Search for the cell housing the specified text and yield its [X, Y] center coordinate. 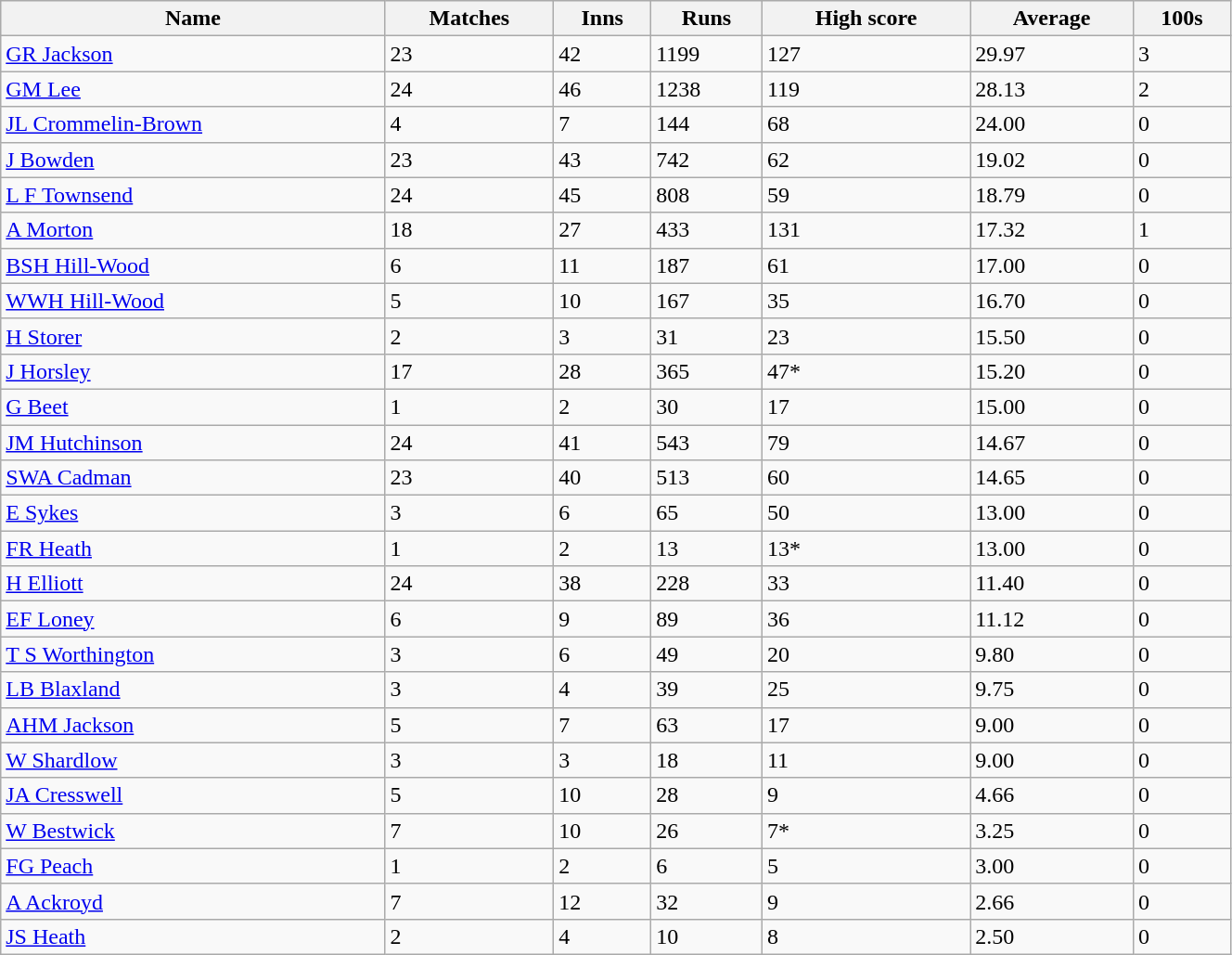
59 [866, 195]
15.00 [1052, 407]
7* [866, 831]
JA Cresswell [193, 795]
33 [866, 584]
100s [1182, 19]
1199 [707, 54]
29.97 [1052, 54]
26 [707, 831]
LB Blaxland [193, 690]
45 [603, 195]
JM Hutchinson [193, 443]
2.50 [1052, 936]
SWA Cadman [193, 478]
11.40 [1052, 584]
3.00 [1052, 866]
GR Jackson [193, 54]
Name [193, 19]
46 [603, 89]
14.67 [1052, 443]
50 [866, 513]
T S Worthington [193, 654]
61 [866, 265]
J Bowden [193, 160]
15.50 [1052, 336]
A Ackroyd [193, 901]
40 [603, 478]
J Horsley [193, 371]
12 [603, 901]
39 [707, 690]
1238 [707, 89]
808 [707, 195]
18.79 [1052, 195]
8 [866, 936]
131 [866, 230]
42 [603, 54]
4.66 [1052, 795]
68 [866, 124]
H Storer [193, 336]
JS Heath [193, 936]
H Elliott [193, 584]
13 [707, 548]
A Morton [193, 230]
167 [707, 301]
17.00 [1052, 265]
E Sykes [193, 513]
BSH Hill-Wood [193, 265]
High score [866, 19]
25 [866, 690]
187 [707, 265]
17.32 [1052, 230]
JL Crommelin-Brown [193, 124]
228 [707, 584]
Runs [707, 19]
30 [707, 407]
GM Lee [193, 89]
15.20 [1052, 371]
9.80 [1052, 654]
41 [603, 443]
3.25 [1052, 831]
43 [603, 160]
65 [707, 513]
63 [707, 725]
24.00 [1052, 124]
16.70 [1052, 301]
89 [707, 619]
G Beet [193, 407]
79 [866, 443]
119 [866, 89]
62 [866, 160]
13* [866, 548]
14.65 [1052, 478]
WWH Hill-Wood [193, 301]
32 [707, 901]
Matches [469, 19]
31 [707, 336]
36 [866, 619]
433 [707, 230]
Average [1052, 19]
W Bestwick [193, 831]
543 [707, 443]
47* [866, 371]
35 [866, 301]
9.75 [1052, 690]
27 [603, 230]
20 [866, 654]
19.02 [1052, 160]
W Shardlow [193, 760]
38 [603, 584]
742 [707, 160]
L F Townsend [193, 195]
AHM Jackson [193, 725]
28.13 [1052, 89]
Inns [603, 19]
365 [707, 371]
127 [866, 54]
2.66 [1052, 901]
144 [707, 124]
49 [707, 654]
60 [866, 478]
11.12 [1052, 619]
EF Loney [193, 619]
FG Peach [193, 866]
513 [707, 478]
FR Heath [193, 548]
